Return the (X, Y) coordinate for the center point of the cell that contains the specified text.  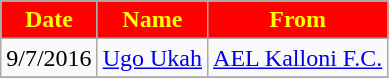
From (298, 20)
Name (152, 20)
9/7/2016 (49, 58)
Ugo Ukah (152, 58)
Date (49, 20)
AEL Kalloni F.C. (298, 58)
